Scan for the cell matching the given text and deliver its [X, Y] coordinate at center. 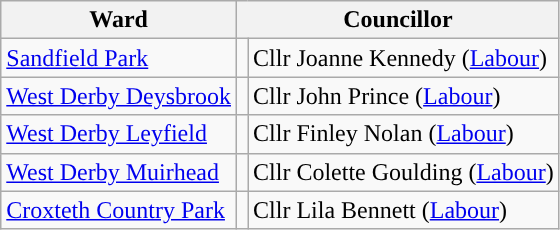
Cllr Joanne Kennedy (Labour) [404, 58]
Cllr Colette Goulding (Labour) [404, 172]
Cllr Finley Nolan (Labour) [404, 134]
West Derby Deysbrook [119, 96]
West Derby Leyfield [119, 134]
Cllr Lila Bennett (Labour) [404, 210]
Sandfield Park [119, 58]
Croxteth Country Park [119, 210]
Ward [119, 20]
Councillor [398, 20]
West Derby Muirhead [119, 172]
Cllr John Prince (Labour) [404, 96]
